Scan for the cell matching the given text and deliver its [x, y] coordinate at center. 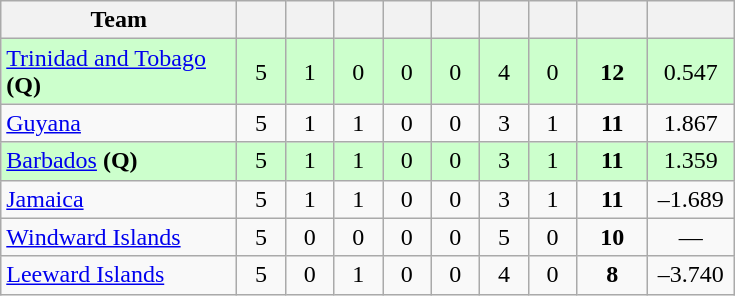
Jamaica [119, 199]
Leeward Islands [119, 275]
10 [612, 237]
–1.689 [691, 199]
1.359 [691, 161]
Team [119, 20]
Barbados (Q) [119, 161]
Trinidad and Tobago (Q) [119, 72]
1.867 [691, 123]
0.547 [691, 72]
— [691, 237]
Windward Islands [119, 237]
Guyana [119, 123]
–3.740 [691, 275]
12 [612, 72]
8 [612, 275]
